Output the (x, y) coordinate of the center of the cell containing the given text.  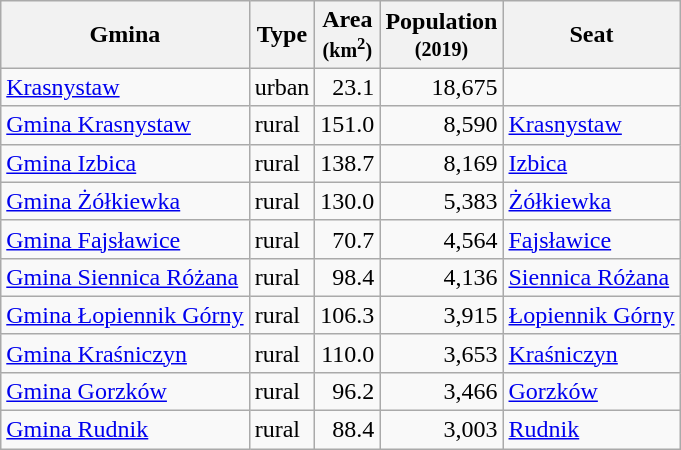
151.0 (348, 125)
23.1 (348, 87)
3,466 (442, 391)
urban (282, 87)
130.0 (348, 201)
Gmina Izbica (125, 163)
Gmina Gorzków (125, 391)
Rudnik (592, 430)
Gorzków (592, 391)
70.7 (348, 239)
4,564 (442, 239)
Siennica Różana (592, 277)
3,915 (442, 315)
Łopiennik Górny (592, 315)
Gmina Kraśniczyn (125, 353)
4,136 (442, 277)
88.4 (348, 430)
8,590 (442, 125)
Gmina Rudnik (125, 430)
110.0 (348, 353)
18,675 (442, 87)
Population(2019) (442, 34)
Gmina Żółkiewka (125, 201)
Gmina Łopiennik Górny (125, 315)
Kraśniczyn (592, 353)
Fajsławice (592, 239)
138.7 (348, 163)
8,169 (442, 163)
96.2 (348, 391)
Izbica (592, 163)
Seat (592, 34)
Gmina (125, 34)
3,003 (442, 430)
Gmina Fajsławice (125, 239)
98.4 (348, 277)
Gmina Krasnystaw (125, 125)
Area(km2) (348, 34)
5,383 (442, 201)
Gmina Siennica Różana (125, 277)
106.3 (348, 315)
Żółkiewka (592, 201)
Type (282, 34)
3,653 (442, 353)
